Return (x, y) of the center of cell containing provided text 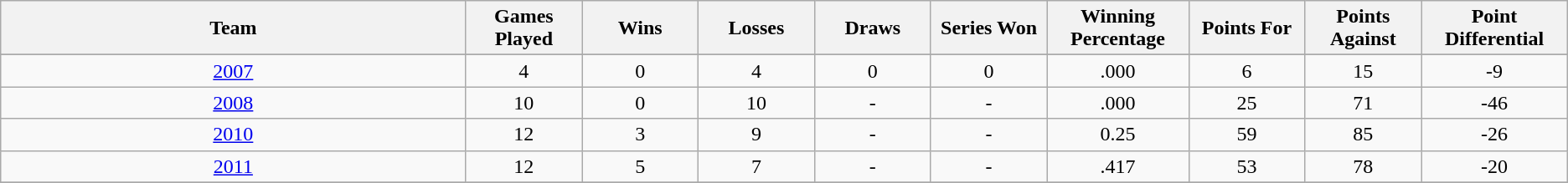
6 (1246, 71)
25 (1246, 103)
Points Against (1364, 28)
5 (640, 166)
Point Differential (1494, 28)
Games Played (524, 28)
Draws (873, 28)
2008 (233, 103)
Winning Percentage (1117, 28)
7 (757, 166)
78 (1364, 166)
59 (1246, 135)
-46 (1494, 103)
Points For (1246, 28)
9 (757, 135)
15 (1364, 71)
53 (1246, 166)
-26 (1494, 135)
85 (1364, 135)
3 (640, 135)
.417 (1117, 166)
2011 (233, 166)
71 (1364, 103)
Series Won (988, 28)
0.25 (1117, 135)
2010 (233, 135)
Losses (757, 28)
-20 (1494, 166)
-9 (1494, 71)
2007 (233, 71)
Wins (640, 28)
Team (233, 28)
